Detect which cell encompasses the target text, then output its (x, y) center coordinate. 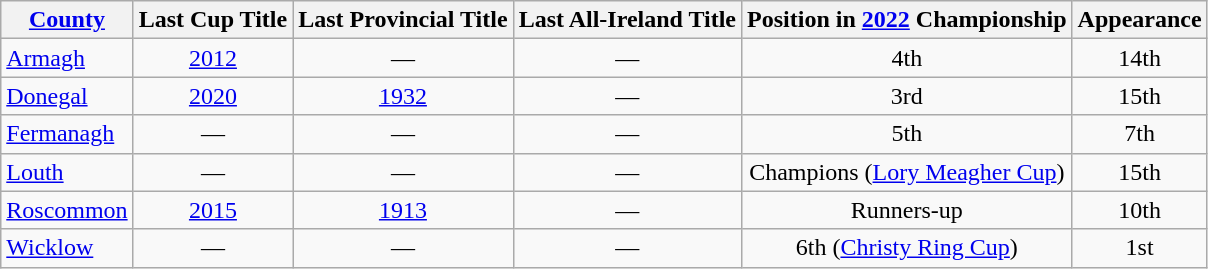
Last Provincial Title (403, 20)
Fermanagh (67, 134)
Donegal (67, 96)
Last Cup Title (213, 20)
7th (1140, 134)
Runners-up (908, 210)
Louth (67, 172)
2015 (213, 210)
Position in 2022 Championship (908, 20)
Champions (Lory Meagher Cup) (908, 172)
6th (Christy Ring Cup) (908, 248)
Armagh (67, 58)
2020 (213, 96)
1st (1140, 248)
10th (1140, 210)
Roscommon (67, 210)
14th (1140, 58)
1913 (403, 210)
Wicklow (67, 248)
3rd (908, 96)
1932 (403, 96)
County (67, 20)
4th (908, 58)
5th (908, 134)
Last All-Ireland Title (627, 20)
Appearance (1140, 20)
2012 (213, 58)
